Identify which cell holds the provided text, then report its [x, y] central coordinate. 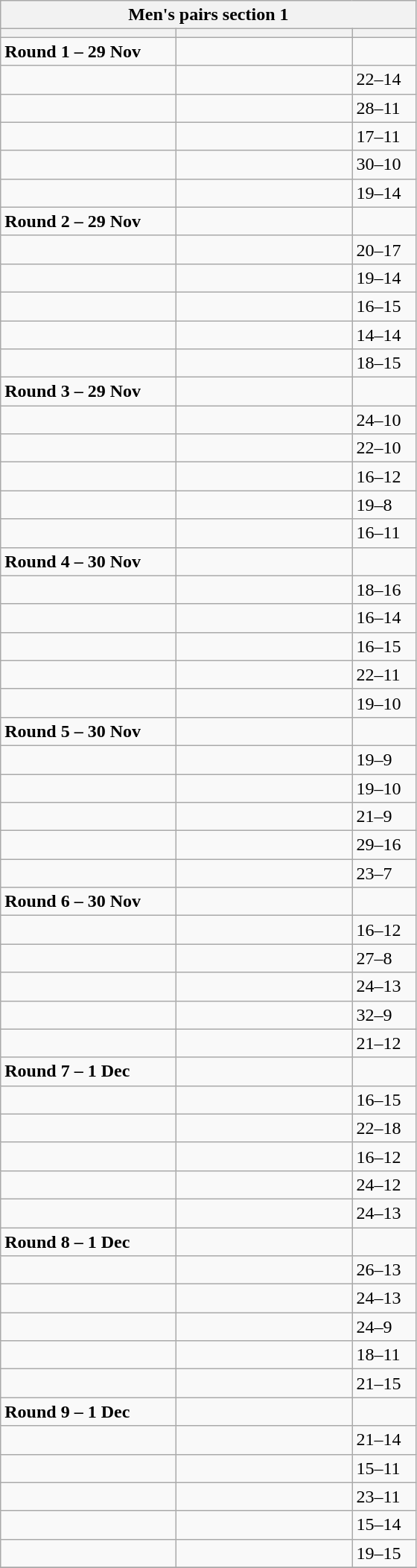
19–8 [384, 505]
23–11 [384, 1497]
18–15 [384, 363]
Round 7 – 1 Dec [89, 1071]
24–9 [384, 1327]
22–11 [384, 675]
30–10 [384, 165]
20–17 [384, 249]
21–14 [384, 1440]
24–10 [384, 420]
Round 8 – 1 Dec [89, 1241]
23–7 [384, 873]
Round 4 – 30 Nov [89, 561]
18–16 [384, 590]
Men's pairs section 1 [208, 15]
26–13 [384, 1270]
16–14 [384, 618]
15–11 [384, 1468]
16–11 [384, 533]
Round 2 – 29 Nov [89, 221]
19–15 [384, 1553]
Round 6 – 30 Nov [89, 902]
29–16 [384, 845]
Round 3 – 29 Nov [89, 392]
21–9 [384, 817]
Round 9 – 1 Dec [89, 1412]
17–11 [384, 136]
24–12 [384, 1185]
21–15 [384, 1383]
28–11 [384, 108]
22–10 [384, 448]
21–12 [384, 1043]
Round 5 – 30 Nov [89, 731]
Round 1 – 29 Nov [89, 51]
32–9 [384, 1015]
14–14 [384, 334]
27–8 [384, 958]
18–11 [384, 1355]
22–18 [384, 1128]
22–14 [384, 80]
19–9 [384, 759]
15–14 [384, 1525]
